Pinpoint the cell where the given text exists, returning its [x, y] midpoint coordinate. 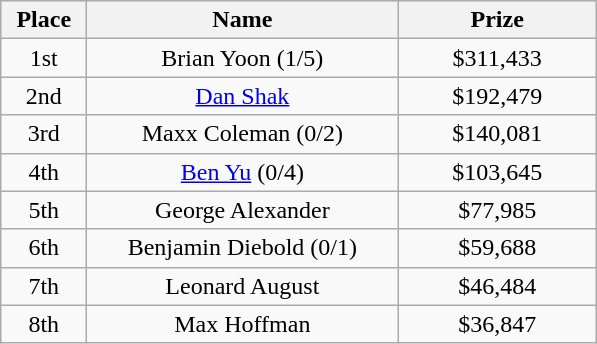
6th [44, 248]
7th [44, 286]
4th [44, 172]
1st [44, 58]
$36,847 [498, 324]
$140,081 [498, 134]
$59,688 [498, 248]
Name [242, 20]
Dan Shak [242, 96]
Maxx Coleman (0/2) [242, 134]
Ben Yu (0/4) [242, 172]
Benjamin Diebold (0/1) [242, 248]
Leonard August [242, 286]
8th [44, 324]
2nd [44, 96]
Brian Yoon (1/5) [242, 58]
$311,433 [498, 58]
George Alexander [242, 210]
$46,484 [498, 286]
5th [44, 210]
Max Hoffman [242, 324]
3rd [44, 134]
$192,479 [498, 96]
$103,645 [498, 172]
Place [44, 20]
$77,985 [498, 210]
Prize [498, 20]
